For the text-containing cell, return its midpoint in (x, y) coordinate format. 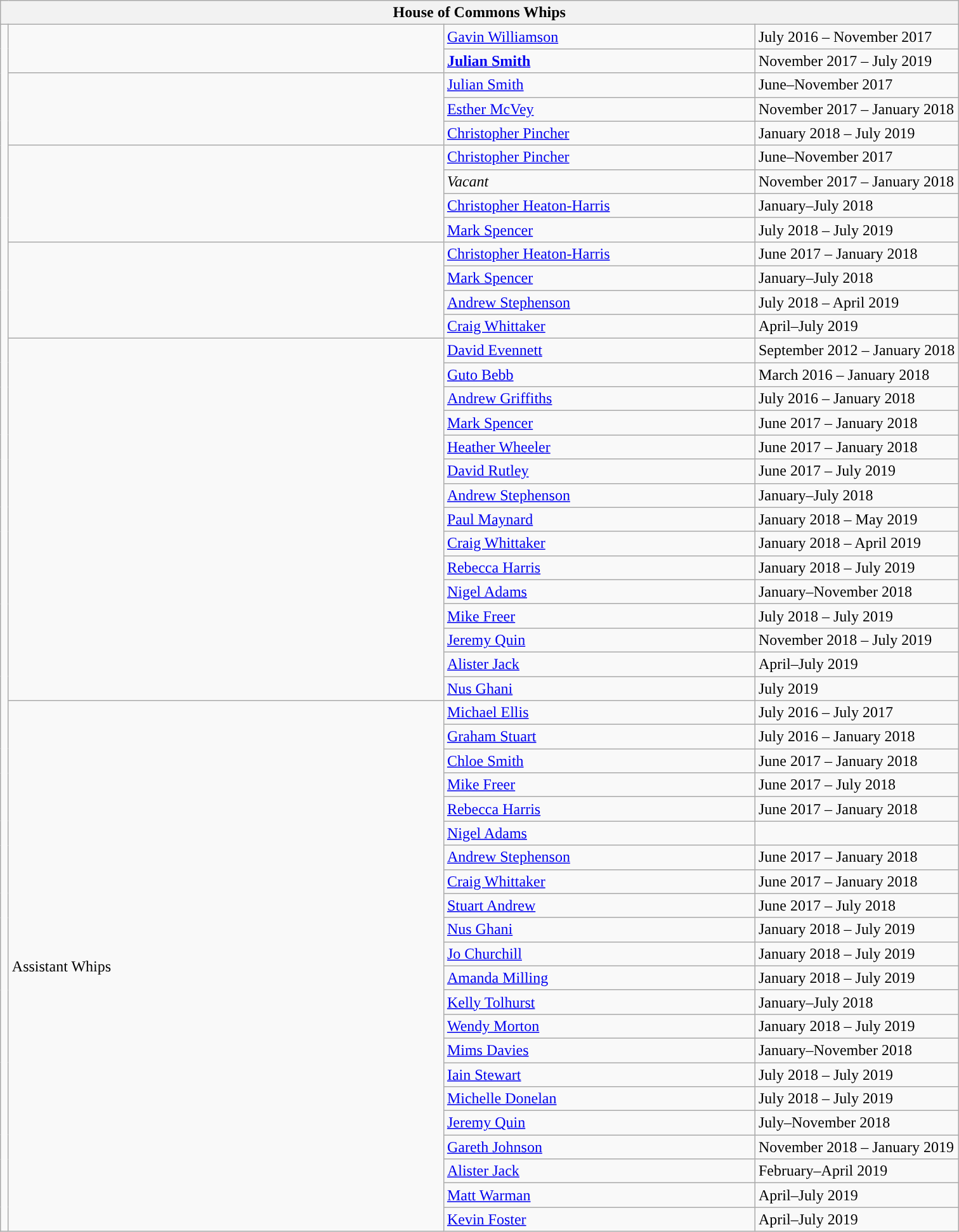
Michelle Donelan (599, 1099)
March 2016 – January 2018 (856, 375)
July 2016 – July 2017 (856, 713)
Mims Davies (599, 1050)
July 2016 – November 2017 (856, 37)
Vacant (599, 181)
Paul Maynard (599, 519)
June 2017 – July 2019 (856, 471)
November 2018 – July 2019 (856, 640)
July 2018 – April 2019 (856, 302)
Matt Warman (599, 1195)
Gareth Johnson (599, 1147)
David Evennett (599, 351)
July–November 2018 (856, 1123)
September 2012 – January 2018 (856, 351)
November 2018 – January 2019 (856, 1147)
Heather Wheeler (599, 447)
House of Commons Whips (480, 13)
Guto Bebb (599, 375)
February–April 2019 (856, 1171)
Kevin Foster (599, 1219)
Gavin Williamson (599, 37)
Amanda Milling (599, 978)
January 2018 – May 2019 (856, 519)
David Rutley (599, 471)
Michael Ellis (599, 713)
November 2017 – July 2019 (856, 61)
Jo Churchill (599, 954)
January 2018 – April 2019 (856, 543)
Wendy Morton (599, 1026)
Stuart Andrew (599, 905)
Iain Stewart (599, 1075)
Graham Stuart (599, 737)
Esther McVey (599, 109)
July 2019 (856, 688)
Kelly Tolhurst (599, 1002)
Andrew Griffiths (599, 399)
Assistant Whips (226, 966)
Chloe Smith (599, 761)
